Capture the cell that displays the provided text and extract its (x, y) central coordinate. 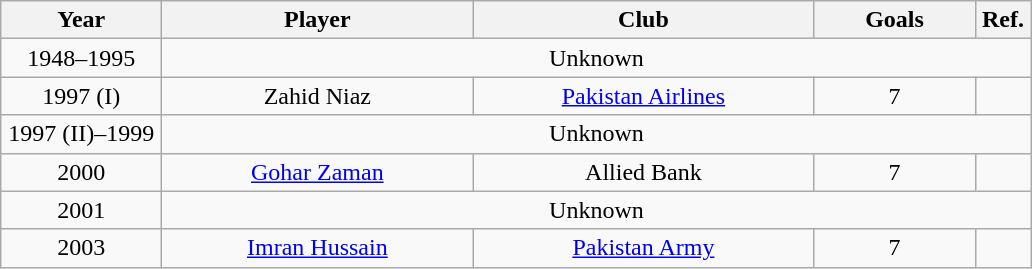
Imran Hussain (318, 248)
Pakistan Airlines (644, 96)
Zahid Niaz (318, 96)
Gohar Zaman (318, 172)
1997 (II)–1999 (82, 134)
Club (644, 20)
Goals (894, 20)
2001 (82, 210)
1997 (I) (82, 96)
2003 (82, 248)
Allied Bank (644, 172)
2000 (82, 172)
Pakistan Army (644, 248)
Player (318, 20)
1948–1995 (82, 58)
Ref. (1003, 20)
Year (82, 20)
